Return the [X, Y] coordinate for the center point of the cell that contains the specified text.  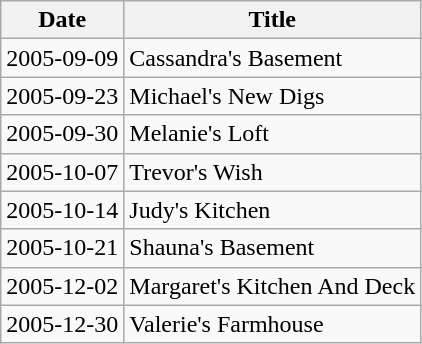
2005-09-09 [62, 58]
2005-09-23 [62, 96]
Valerie's Farmhouse [272, 324]
2005-10-07 [62, 172]
Melanie's Loft [272, 134]
Michael's New Digs [272, 96]
Margaret's Kitchen And Deck [272, 286]
Trevor's Wish [272, 172]
2005-12-02 [62, 286]
2005-09-30 [62, 134]
2005-10-14 [62, 210]
Cassandra's Basement [272, 58]
Date [62, 20]
Judy's Kitchen [272, 210]
Shauna's Basement [272, 248]
2005-12-30 [62, 324]
2005-10-21 [62, 248]
Title [272, 20]
